Return [x, y] of the center of cell containing provided text 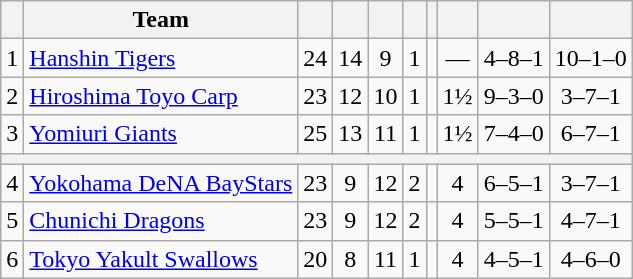
6–5–1 [514, 183]
Hiroshima Toyo Carp [161, 96]
Yomiuri Giants [161, 134]
14 [350, 58]
Chunichi Dragons [161, 221]
13 [350, 134]
10 [386, 96]
20 [316, 259]
4–8–1 [514, 58]
9–3–0 [514, 96]
6 [12, 259]
5 [12, 221]
— [458, 58]
Team [161, 20]
4–7–1 [590, 221]
5–5–1 [514, 221]
6–7–1 [590, 134]
3 [12, 134]
Yokohama DeNA BayStars [161, 183]
8 [350, 259]
Hanshin Tigers [161, 58]
10–1–0 [590, 58]
Tokyo Yakult Swallows [161, 259]
4–6–0 [590, 259]
24 [316, 58]
25 [316, 134]
4–5–1 [514, 259]
7–4–0 [514, 134]
